Extract the (x, y) coordinate from the center of the cell holding the provided text.  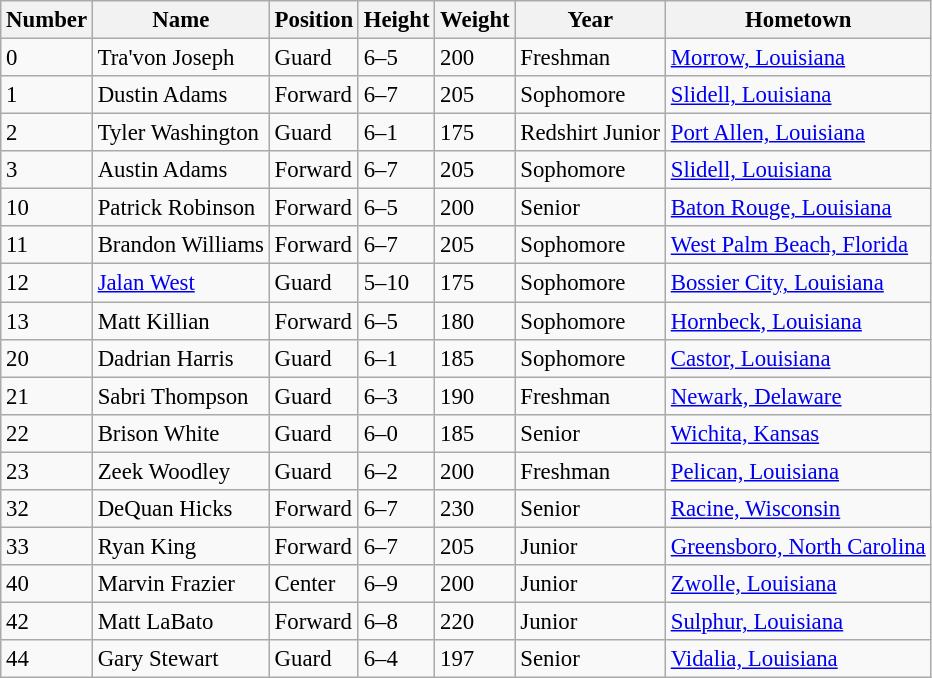
197 (475, 659)
Brandon Williams (180, 245)
DeQuan Hicks (180, 509)
6–0 (396, 433)
Sabri Thompson (180, 396)
21 (47, 396)
Hometown (798, 20)
2 (47, 133)
33 (47, 546)
6–9 (396, 584)
10 (47, 208)
Hornbeck, Louisiana (798, 321)
12 (47, 283)
Vidalia, Louisiana (798, 659)
6–8 (396, 621)
Matt Killian (180, 321)
Weight (475, 20)
Tra'von Joseph (180, 58)
Dadrian Harris (180, 358)
Baton Rouge, Louisiana (798, 208)
Pelican, Louisiana (798, 471)
6–2 (396, 471)
Marvin Frazier (180, 584)
190 (475, 396)
Port Allen, Louisiana (798, 133)
Redshirt Junior (590, 133)
Racine, Wisconsin (798, 509)
44 (47, 659)
Castor, Louisiana (798, 358)
220 (475, 621)
Patrick Robinson (180, 208)
Jalan West (180, 283)
Height (396, 20)
Center (314, 584)
Bossier City, Louisiana (798, 283)
Brison White (180, 433)
32 (47, 509)
Newark, Delaware (798, 396)
180 (475, 321)
Ryan King (180, 546)
3 (47, 170)
Year (590, 20)
6–3 (396, 396)
Greensboro, North Carolina (798, 546)
1 (47, 95)
Zeek Woodley (180, 471)
Tyler Washington (180, 133)
11 (47, 245)
Position (314, 20)
Austin Adams (180, 170)
Gary Stewart (180, 659)
Morrow, Louisiana (798, 58)
Matt LaBato (180, 621)
230 (475, 509)
Number (47, 20)
Wichita, Kansas (798, 433)
40 (47, 584)
0 (47, 58)
6–4 (396, 659)
13 (47, 321)
Name (180, 20)
Sulphur, Louisiana (798, 621)
Dustin Adams (180, 95)
West Palm Beach, Florida (798, 245)
22 (47, 433)
20 (47, 358)
42 (47, 621)
23 (47, 471)
Zwolle, Louisiana (798, 584)
5–10 (396, 283)
